From the cell containing the given text, extract its center point as (X, Y) coordinate. 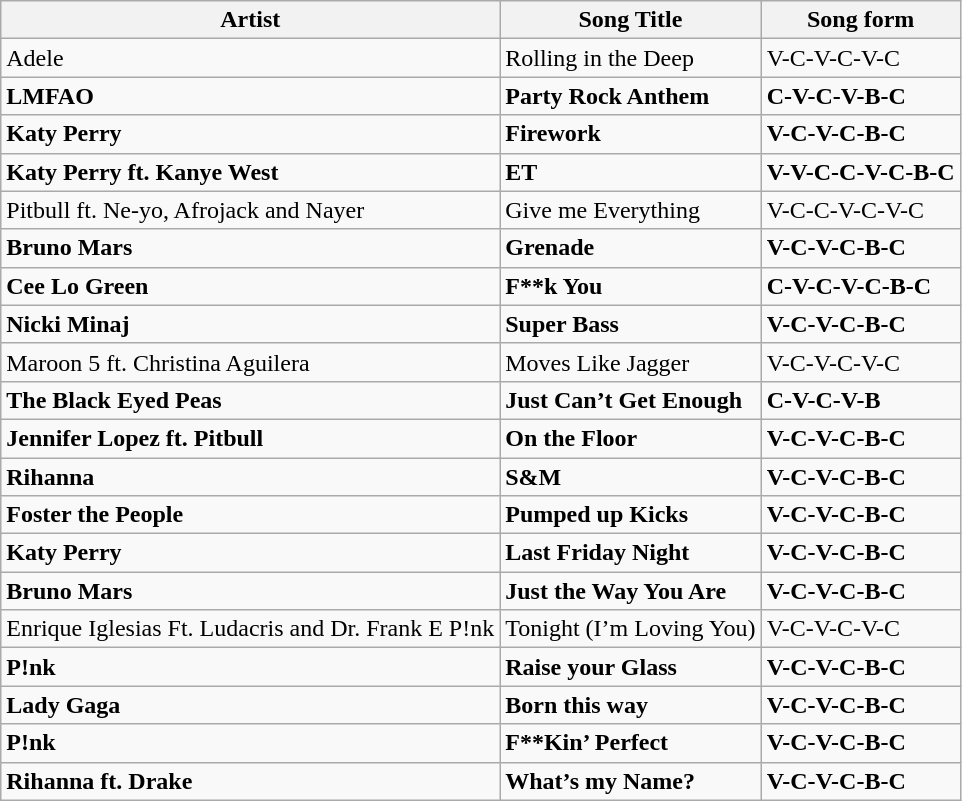
Just Can’t Get Enough (630, 400)
Enrique Iglesias Ft. Ludacris and Dr. Frank E P!nk (250, 629)
Lady Gaga (250, 705)
ET (630, 172)
Rolling in the Deep (630, 58)
F**Kin’ Perfect (630, 743)
Super Bass (630, 324)
Maroon 5 ft. Christina Aguilera (250, 362)
The Black Eyed Peas (250, 400)
C-V-C-V-C-B-C (860, 286)
Last Friday Night (630, 553)
Raise your Glass (630, 667)
C-V-C-V-B-C (860, 96)
On the Floor (630, 438)
Cee Lo Green (250, 286)
F**k You (630, 286)
V-C-C-V-C-V-C (860, 210)
V-V-C-C-V-C-B-C (860, 172)
Pumped up Kicks (630, 515)
Born this way (630, 705)
Give me Everything (630, 210)
Grenade (630, 248)
Just the Way You Are (630, 591)
Adele (250, 58)
LMFAO (250, 96)
Song form (860, 20)
C-V-C-V-B (860, 400)
Rihanna ft. Drake (250, 781)
Nicki Minaj (250, 324)
Pitbull ft. Ne-yo, Afrojack and Nayer (250, 210)
Rihanna (250, 477)
Moves Like Jagger (630, 362)
Artist (250, 20)
Katy Perry ft. Kanye West (250, 172)
What’s my Name? (630, 781)
Foster the People (250, 515)
Song Title (630, 20)
Party Rock Anthem (630, 96)
S&M (630, 477)
Jennifer Lopez ft. Pitbull (250, 438)
Firework (630, 134)
Tonight (I’m Loving You) (630, 629)
